From the cell containing the given text, extract its center point as [X, Y] coordinate. 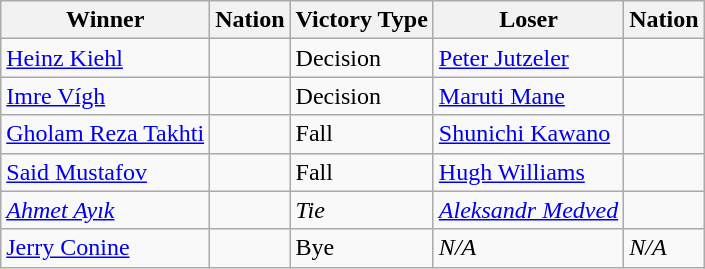
Aleksandr Medved [528, 210]
Bye [362, 248]
Heinz Kiehl [106, 58]
Shunichi Kawano [528, 134]
Hugh Williams [528, 172]
Victory Type [362, 20]
Winner [106, 20]
Jerry Conine [106, 248]
Peter Jutzeler [528, 58]
Imre Vígh [106, 96]
Said Mustafov [106, 172]
Loser [528, 20]
Tie [362, 210]
Ahmet Ayık [106, 210]
Gholam Reza Takhti [106, 134]
Maruti Mane [528, 96]
